Extract the [x, y] coordinate from the center of the cell holding the provided text.  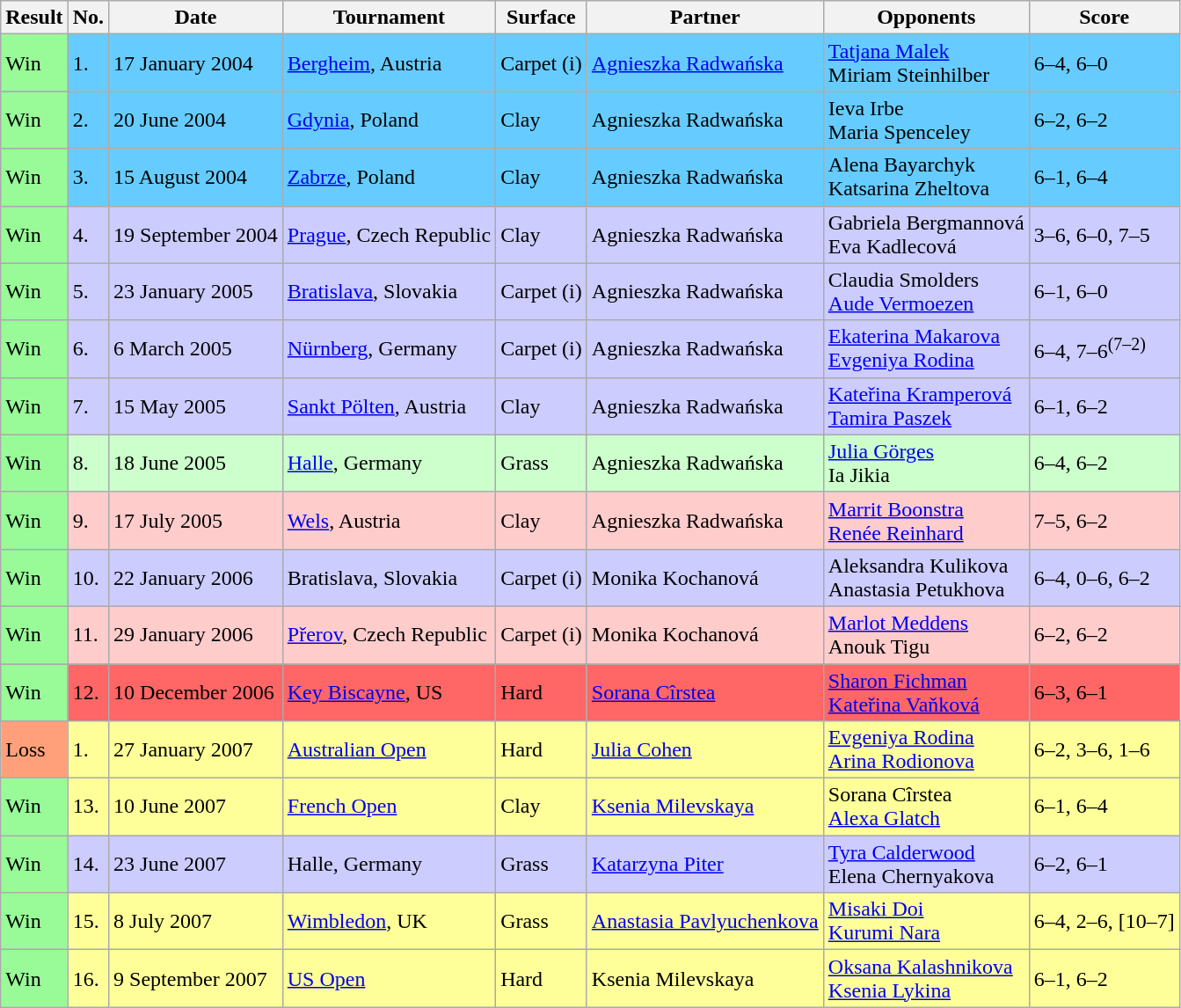
Wels, Austria [389, 521]
Julia Cohen [705, 749]
10 June 2007 [196, 807]
Zabrze, Poland [389, 178]
Marlot Meddens Anouk Tigu [926, 635]
6–4, 6–0 [1104, 63]
3–6, 6–0, 7–5 [1104, 234]
29 January 2006 [196, 635]
Date [196, 18]
Ekaterina Makarova Evgeniya Rodina [926, 348]
Bergheim, Austria [389, 63]
Score [1104, 18]
Sankt Pölten, Austria [389, 406]
6 March 2005 [196, 348]
13. [88, 807]
15 August 2004 [196, 178]
Wimbledon, UK [389, 922]
Aleksandra Kulikova Anastasia Petukhova [926, 577]
14. [88, 864]
10 December 2006 [196, 691]
Anastasia Pavlyuchenkova [705, 922]
15 May 2005 [196, 406]
Sorana Cîrstea Alexa Glatch [926, 807]
16. [88, 978]
Misaki Doi Kurumi Nara [926, 922]
7. [88, 406]
17 July 2005 [196, 521]
23 January 2005 [196, 292]
Nürnberg, Germany [389, 348]
Ieva Irbe Maria Spenceley [926, 120]
Přerov, Czech Republic [389, 635]
2. [88, 120]
7–5, 6–2 [1104, 521]
5. [88, 292]
Result [34, 18]
6–2, 3–6, 1–6 [1104, 749]
4. [88, 234]
9 September 2007 [196, 978]
Claudia Smolders Aude Vermoezen [926, 292]
Tatjana Malek Miriam Steinhilber [926, 63]
8. [88, 463]
Marrit Boonstra Renée Reinhard [926, 521]
6–4, 0–6, 6–2 [1104, 577]
Gabriela Bergmannová Eva Kadlecová [926, 234]
Evgeniya Rodina Arina Rodionova [926, 749]
Opponents [926, 18]
11. [88, 635]
6–4, 7–6(7–2) [1104, 348]
Loss [34, 749]
12. [88, 691]
6–2, 6–1 [1104, 864]
Sorana Cîrstea [705, 691]
17 January 2004 [196, 63]
Sharon Fichman Kateřina Vaňková [926, 691]
Alena Bayarchyk Katsarina Zheltova [926, 178]
Tournament [389, 18]
10. [88, 577]
18 June 2005 [196, 463]
3. [88, 178]
8 July 2007 [196, 922]
Gdynia, Poland [389, 120]
Kateřina Kramperová Tamira Paszek [926, 406]
23 June 2007 [196, 864]
6–3, 6–1 [1104, 691]
No. [88, 18]
9. [88, 521]
Tyra Calderwood Elena Chernyakova [926, 864]
6–4, 2–6, [10–7] [1104, 922]
22 January 2006 [196, 577]
Partner [705, 18]
6–1, 6–0 [1104, 292]
15. [88, 922]
Oksana Kalashnikova Ksenia Lykina [926, 978]
Julia Görges Ia Jikia [926, 463]
Australian Open [389, 749]
French Open [389, 807]
27 January 2007 [196, 749]
Katarzyna Piter [705, 864]
Prague, Czech Republic [389, 234]
19 September 2004 [196, 234]
Surface [542, 18]
20 June 2004 [196, 120]
Key Biscayne, US [389, 691]
US Open [389, 978]
6. [88, 348]
6–4, 6–2 [1104, 463]
